Return the [x, y] coordinate for the center point of the cell that contains the specified text.  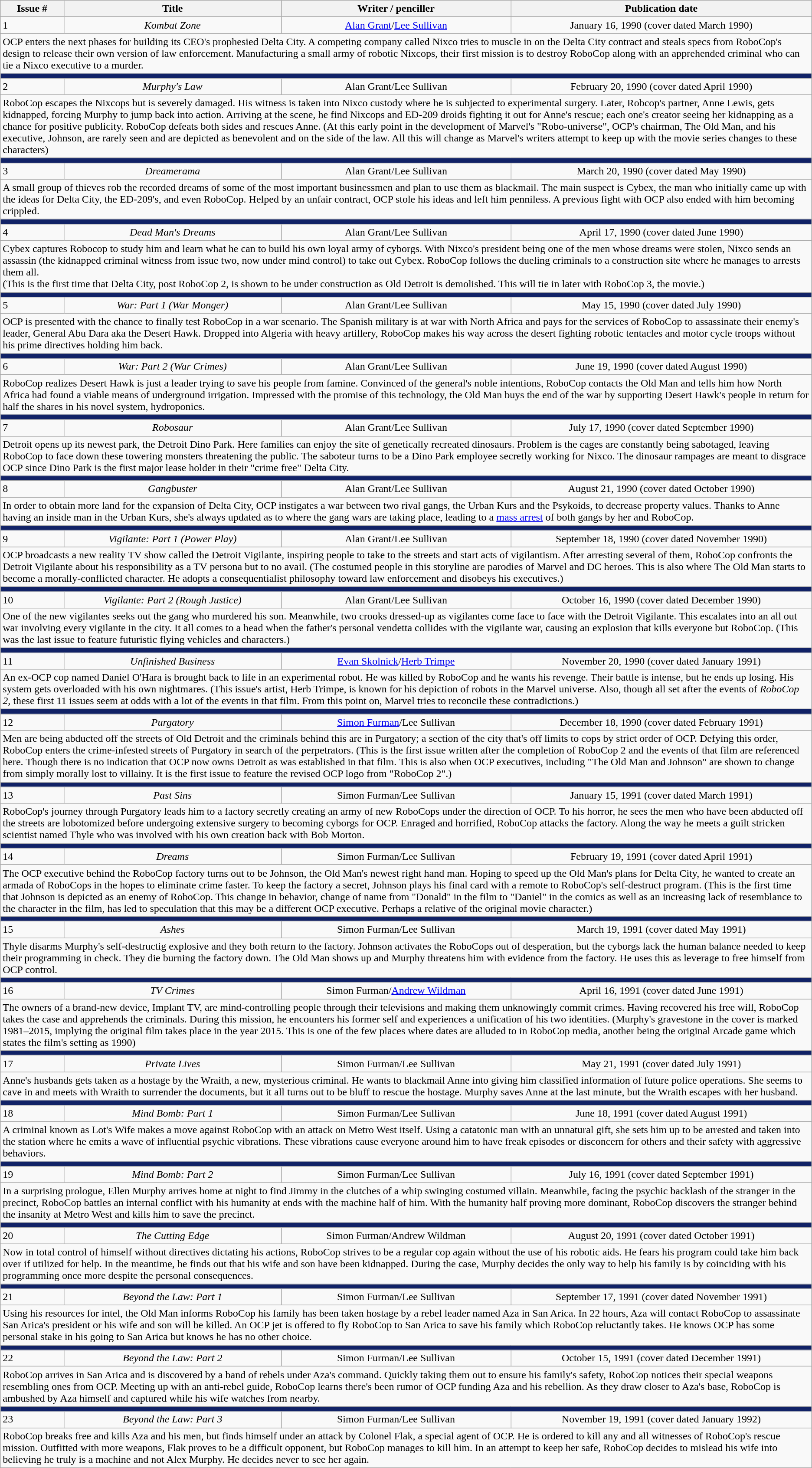
War: Part 2 (War Crimes) [173, 367]
Past Sins [173, 795]
August 21, 1990 (cover dated October 1990) [661, 489]
16 [32, 991]
Ashes [173, 929]
22 [32, 1358]
Dreamerama [173, 171]
Kombat Zone [173, 25]
5 [32, 305]
November 19, 1991 (cover dated January 1992) [661, 1419]
Gangbuster [173, 489]
13 [32, 795]
11 [32, 661]
October 16, 1990 (cover dated December 1990) [661, 600]
Private Lives [173, 1064]
September 17, 1991 (cover dated November 1991) [661, 1297]
23 [32, 1419]
10 [32, 600]
Title [173, 9]
May 21, 1991 (cover dated July 1991) [661, 1064]
3 [32, 171]
Writer / penciller [396, 9]
Beyond the Law: Part 2 [173, 1358]
War: Part 1 (War Monger) [173, 305]
September 18, 1990 (cover dated November 1990) [661, 538]
19 [32, 1174]
4 [32, 232]
Murphy's Law [173, 86]
June 18, 1991 (cover dated August 1991) [661, 1113]
15 [32, 929]
March 19, 1991 (cover dated May 1991) [661, 929]
21 [32, 1297]
February 20, 1990 (cover dated April 1990) [661, 86]
2 [32, 86]
14 [32, 856]
17 [32, 1064]
Evan Skolnick/Herb Trimpe [396, 661]
Vigilante: Part 1 (Power Play) [173, 538]
Robosaur [173, 428]
Purgatory [173, 722]
The Cutting Edge [173, 1235]
June 19, 1990 (cover dated August 1990) [661, 367]
12 [32, 722]
March 20, 1990 (cover dated May 1990) [661, 171]
Vigilante: Part 2 (Rough Justice) [173, 600]
Issue # [32, 9]
Mind Bomb: Part 2 [173, 1174]
April 16, 1991 (cover dated June 1991) [661, 991]
TV Crimes [173, 991]
November 20, 1990 (cover dated January 1991) [661, 661]
1 [32, 25]
Dead Man's Dreams [173, 232]
Beyond the Law: Part 1 [173, 1297]
6 [32, 367]
August 20, 1991 (cover dated October 1991) [661, 1235]
18 [32, 1113]
8 [32, 489]
9 [32, 538]
Dreams [173, 856]
May 15, 1990 (cover dated July 1990) [661, 305]
7 [32, 428]
July 17, 1990 (cover dated September 1990) [661, 428]
April 17, 1990 (cover dated June 1990) [661, 232]
January 15, 1991 (cover dated March 1991) [661, 795]
July 16, 1991 (cover dated September 1991) [661, 1174]
October 15, 1991 (cover dated December 1991) [661, 1358]
December 18, 1990 (cover dated February 1991) [661, 722]
Publication date [661, 9]
February 19, 1991 (cover dated April 1991) [661, 856]
20 [32, 1235]
Beyond the Law: Part 3 [173, 1419]
January 16, 1990 (cover dated March 1990) [661, 25]
Unfinished Business [173, 661]
Mind Bomb: Part 1 [173, 1113]
